Search for the cell housing the specified text and yield its [X, Y] center coordinate. 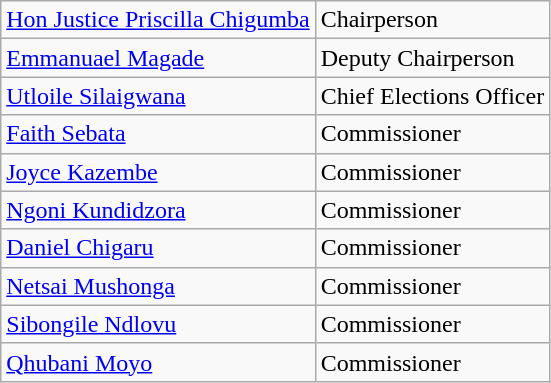
Deputy Chairperson [432, 58]
Sibongile Ndlovu [158, 324]
Utloile Silaigwana [158, 96]
Hon Justice Priscilla Chigumba [158, 20]
Ngoni Kundidzora [158, 210]
Chairperson [432, 20]
Joyce Kazembe [158, 172]
Faith Sebata [158, 134]
Qhubani Moyo [158, 362]
Chief Elections Officer [432, 96]
Emmanuael Magade [158, 58]
Daniel Chigaru [158, 248]
Netsai Mushonga [158, 286]
